Identify which cell holds the provided text, then report its [x, y] central coordinate. 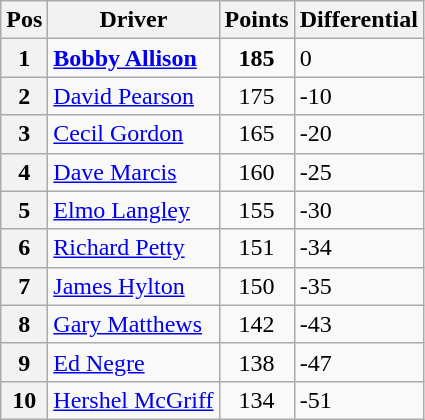
142 [256, 324]
185 [256, 58]
2 [24, 96]
Ed Negre [134, 362]
-35 [358, 286]
David Pearson [134, 96]
155 [256, 210]
Elmo Langley [134, 210]
-34 [358, 248]
160 [256, 172]
Bobby Allison [134, 58]
0 [358, 58]
8 [24, 324]
134 [256, 400]
175 [256, 96]
6 [24, 248]
150 [256, 286]
Differential [358, 20]
Richard Petty [134, 248]
-51 [358, 400]
-10 [358, 96]
Pos [24, 20]
-25 [358, 172]
Points [256, 20]
-30 [358, 210]
Driver [134, 20]
Gary Matthews [134, 324]
Hershel McGriff [134, 400]
9 [24, 362]
5 [24, 210]
James Hylton [134, 286]
Dave Marcis [134, 172]
-43 [358, 324]
1 [24, 58]
151 [256, 248]
10 [24, 400]
4 [24, 172]
-20 [358, 134]
3 [24, 134]
Cecil Gordon [134, 134]
138 [256, 362]
7 [24, 286]
165 [256, 134]
-47 [358, 362]
